Locate the cell with the specified text and output its [x, y] center coordinate. 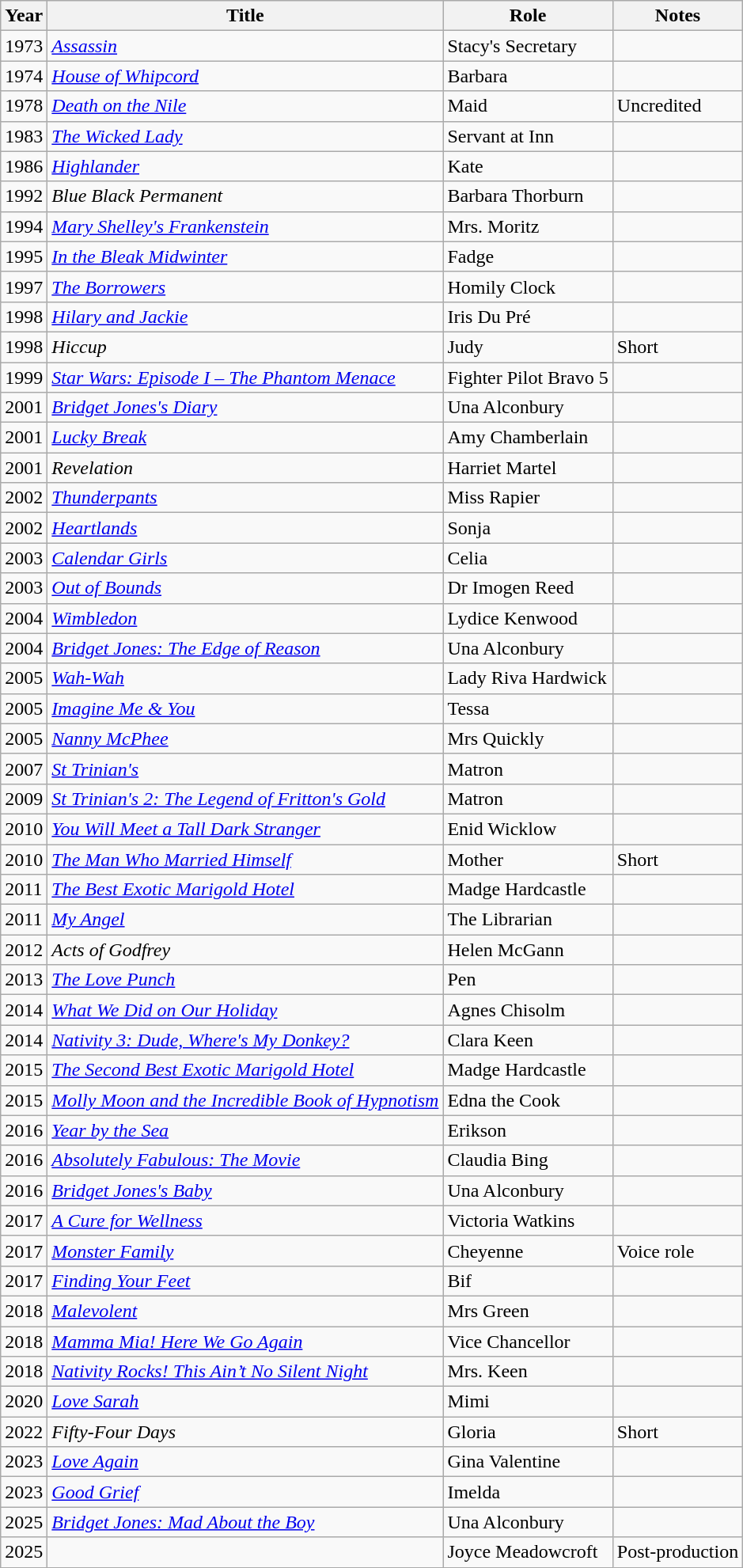
Iris Du Pré [528, 317]
Mamma Mia! Here We Go Again [245, 1342]
The Wicked Lady [245, 136]
Barbara [528, 76]
Voice role [677, 1251]
Assassin [245, 46]
1974 [24, 76]
Dr Imogen Reed [528, 588]
1997 [24, 287]
Post-production [677, 1552]
Celia [528, 558]
Barbara Thorburn [528, 196]
House of Whipcord [245, 76]
Hiccup [245, 347]
1983 [24, 136]
Gina Valentine [528, 1462]
You Will Meet a Tall Dark Stranger [245, 829]
Absolutely Fabulous: The Movie [245, 1160]
Mrs. Keen [528, 1372]
Homily Clock [528, 287]
Lydice Kenwood [528, 618]
Maid [528, 106]
Uncredited [677, 106]
Erikson [528, 1130]
Edna the Cook [528, 1100]
Joyce Meadowcroft [528, 1552]
Calendar Girls [245, 558]
Enid Wicklow [528, 829]
Malevolent [245, 1311]
1978 [24, 106]
Mimi [528, 1402]
Servant at Inn [528, 136]
Bridget Jones: The Edge of Reason [245, 648]
Role [528, 16]
Fighter Pilot Bravo 5 [528, 378]
Bridget Jones's Diary [245, 408]
Out of Bounds [245, 588]
Molly Moon and the Incredible Book of Hypnotism [245, 1100]
Finding Your Feet [245, 1281]
1995 [24, 256]
The Librarian [528, 920]
The Love Punch [245, 980]
Star Wars: Episode I – The Phantom Menace [245, 378]
2007 [24, 769]
Acts of Godfrey [245, 950]
Blue Black Permanent [245, 196]
Wimbledon [245, 618]
Love Sarah [245, 1402]
Kate [528, 166]
Death on the Nile [245, 106]
Mrs Quickly [528, 738]
Fadge [528, 256]
Fifty-Four Days [245, 1432]
Highlander [245, 166]
Judy [528, 347]
The Man Who Married Himself [245, 859]
Nativity 3: Dude, Where's My Donkey? [245, 1040]
Agnes Chisolm [528, 1010]
Stacy's Secretary [528, 46]
Mother [528, 859]
Hilary and Jackie [245, 317]
Tessa [528, 708]
Notes [677, 16]
Lady Riva Hardwick [528, 678]
Love Again [245, 1462]
My Angel [245, 920]
Thunderpants [245, 498]
Miss Rapier [528, 498]
Victoria Watkins [528, 1221]
Nativity Rocks! This Ain’t No Silent Night [245, 1372]
2013 [24, 980]
Bridget Jones: Mad About the Boy [245, 1522]
1973 [24, 46]
Gloria [528, 1432]
Imelda [528, 1492]
Mary Shelley's Frankenstein [245, 226]
Helen McGann [528, 950]
St Trinian's 2: The Legend of Fritton's Gold [245, 799]
Amy Chamberlain [528, 438]
2012 [24, 950]
Clara Keen [528, 1040]
1992 [24, 196]
Mrs. Moritz [528, 226]
Bridget Jones's Baby [245, 1190]
Pen [528, 980]
What We Did on Our Holiday [245, 1010]
The Best Exotic Marigold Hotel [245, 890]
2022 [24, 1432]
The Borrowers [245, 287]
Good Grief [245, 1492]
In the Bleak Midwinter [245, 256]
Monster Family [245, 1251]
Revelation [245, 468]
Sonja [528, 528]
Nanny McPhee [245, 738]
Mrs Green [528, 1311]
Heartlands [245, 528]
1986 [24, 166]
A Cure for Wellness [245, 1221]
Title [245, 16]
Year [24, 16]
The Second Best Exotic Marigold Hotel [245, 1070]
2020 [24, 1402]
1994 [24, 226]
Bif [528, 1281]
2009 [24, 799]
St Trinian's [245, 769]
Harriet Martel [528, 468]
1999 [24, 378]
Vice Chancellor [528, 1342]
Cheyenne [528, 1251]
Year by the Sea [245, 1130]
Lucky Break [245, 438]
Claudia Bing [528, 1160]
Imagine Me & You [245, 708]
Wah-Wah [245, 678]
